Scan for the cell matching the given text and deliver its [x, y] coordinate at center. 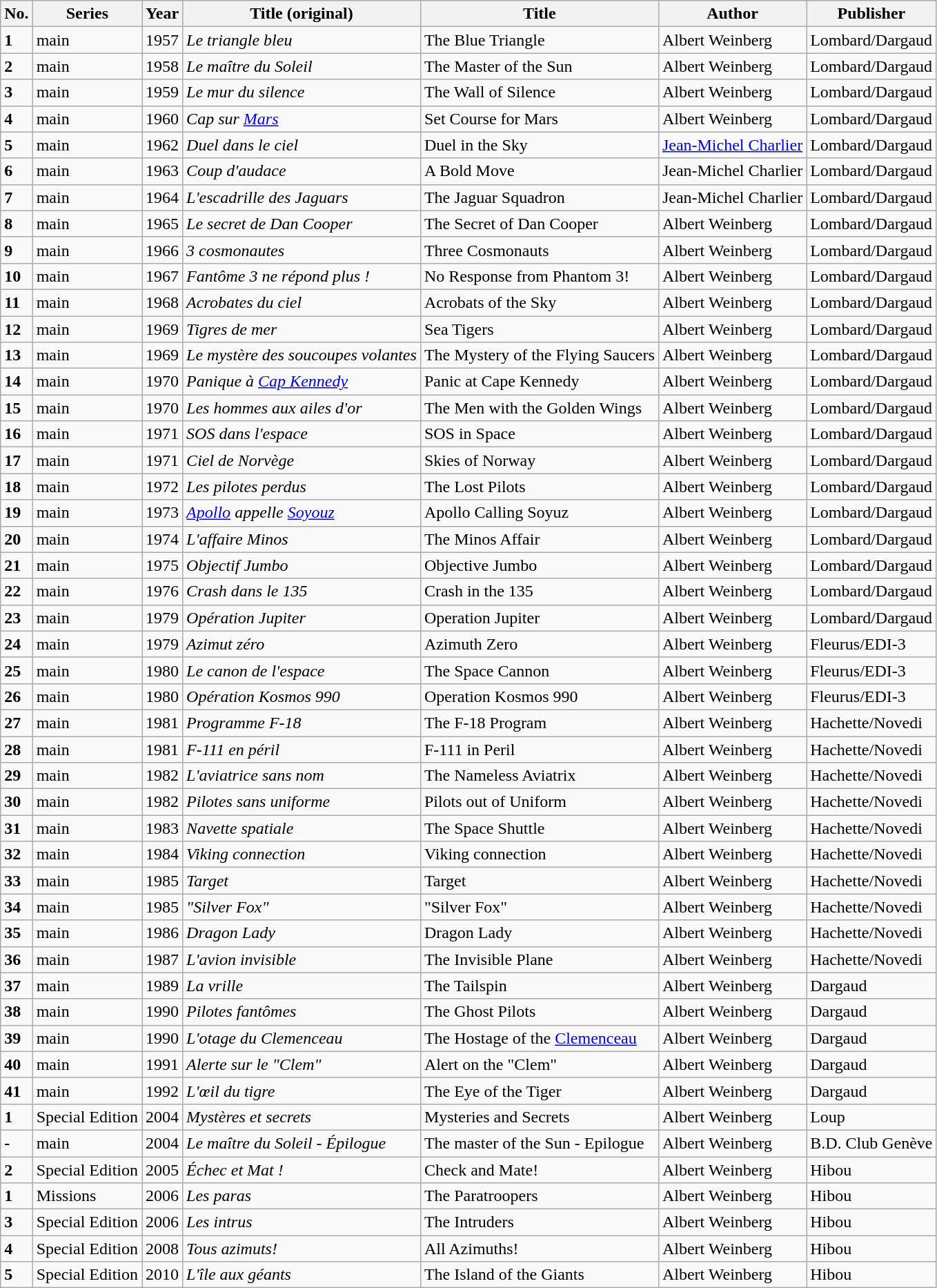
1973 [163, 513]
38 [17, 1012]
34 [17, 907]
37 [17, 986]
Programme F-18 [302, 723]
Apollo Calling Soyuz [540, 513]
Le secret de Dan Cooper [302, 224]
F-111 in Peril [540, 749]
1968 [163, 302]
Échec et Mat ! [302, 1170]
31 [17, 828]
The Space Cannon [540, 670]
Crash dans le 135 [302, 592]
Acrobats of the Sky [540, 302]
The Minos Affair [540, 539]
15 [17, 408]
17 [17, 460]
1975 [163, 565]
L'avion invisible [302, 959]
6 [17, 171]
1974 [163, 539]
Tous azimuts! [302, 1249]
27 [17, 723]
1983 [163, 828]
Le triangle bleu [302, 40]
39 [17, 1038]
18 [17, 487]
The F-18 Program [540, 723]
19 [17, 513]
Opération Kosmos 990 [302, 696]
L'aviatrice sans nom [302, 776]
30 [17, 802]
Mysteries and Secrets [540, 1117]
24 [17, 644]
Author [732, 14]
The Space Shuttle [540, 828]
9 [17, 250]
Sea Tigers [540, 329]
23 [17, 618]
The Nameless Aviatrix [540, 776]
1992 [163, 1091]
40 [17, 1064]
Azimut zéro [302, 644]
The Master of the Sun [540, 66]
1976 [163, 592]
SOS dans l'espace [302, 434]
Les hommes aux ailes d'or [302, 408]
Alert on the "Clem" [540, 1064]
1987 [163, 959]
Pilotes fantômes [302, 1012]
The Lost Pilots [540, 487]
1989 [163, 986]
Publisher [871, 14]
1991 [163, 1064]
13 [17, 355]
32 [17, 855]
No. [17, 14]
Duel dans le ciel [302, 145]
A Bold Move [540, 171]
Skies of Norway [540, 460]
The Jaguar Squadron [540, 197]
Objective Jumbo [540, 565]
No Response from Phantom 3! [540, 276]
2008 [163, 1249]
Tigres de mer [302, 329]
Crash in the 135 [540, 592]
Ciel de Norvège [302, 460]
10 [17, 276]
14 [17, 382]
Panique à Cap Kennedy [302, 382]
26 [17, 696]
F-111 en péril [302, 749]
The Invisible Plane [540, 959]
41 [17, 1091]
Coup d'audace [302, 171]
The Intruders [540, 1222]
Missions [87, 1196]
Opération Jupiter [302, 618]
1958 [163, 66]
22 [17, 592]
12 [17, 329]
- [17, 1143]
Les intrus [302, 1222]
The Ghost Pilots [540, 1012]
33 [17, 881]
Three Cosmonauts [540, 250]
1963 [163, 171]
All Azimuths! [540, 1249]
21 [17, 565]
3 cosmonautes [302, 250]
Title [540, 14]
1965 [163, 224]
L'escadrille des Jaguars [302, 197]
The Island of the Giants [540, 1275]
1984 [163, 855]
Operation Kosmos 990 [540, 696]
Acrobates du ciel [302, 302]
1957 [163, 40]
Apollo appelle Soyouz [302, 513]
SOS in Space [540, 434]
Le mystère des soucoupes volantes [302, 355]
1959 [163, 92]
2005 [163, 1170]
The Men with the Golden Wings [540, 408]
Mystères et secrets [302, 1117]
Navette spatiale [302, 828]
L'île aux géants [302, 1275]
8 [17, 224]
2010 [163, 1275]
L'œil du tigre [302, 1091]
Duel in the Sky [540, 145]
B.D. Club Genève [871, 1143]
Le canon de l'espace [302, 670]
Les pilotes perdus [302, 487]
1967 [163, 276]
25 [17, 670]
7 [17, 197]
1986 [163, 933]
1960 [163, 119]
The Eye of the Tiger [540, 1091]
1964 [163, 197]
Operation Jupiter [540, 618]
Le mur du silence [302, 92]
20 [17, 539]
1962 [163, 145]
Pilotes sans uniforme [302, 802]
The Hostage of the Clemenceau [540, 1038]
16 [17, 434]
L'otage du Clemenceau [302, 1038]
Set Course for Mars [540, 119]
The Wall of Silence [540, 92]
36 [17, 959]
The Blue Triangle [540, 40]
35 [17, 933]
Panic at Cape Kennedy [540, 382]
Objectif Jumbo [302, 565]
1966 [163, 250]
Pilots out of Uniform [540, 802]
Les paras [302, 1196]
Title (original) [302, 14]
Year [163, 14]
1972 [163, 487]
Fantôme 3 ne répond plus ! [302, 276]
The Mystery of the Flying Saucers [540, 355]
The Paratroopers [540, 1196]
Azimuth Zero [540, 644]
La vrille [302, 986]
The Tailspin [540, 986]
Loup [871, 1117]
L'affaire Minos [302, 539]
29 [17, 776]
Cap sur Mars [302, 119]
The master of the Sun - Epilogue [540, 1143]
Alerte sur le "Clem" [302, 1064]
28 [17, 749]
Le maître du Soleil [302, 66]
The Secret of Dan Cooper [540, 224]
Series [87, 14]
11 [17, 302]
Check and Mate! [540, 1170]
Le maître du Soleil - Épilogue [302, 1143]
